Return [x, y] of the center of cell containing provided text 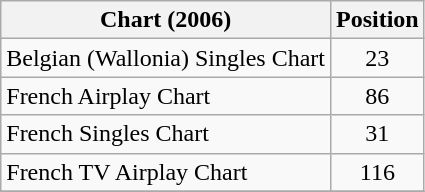
French TV Airplay Chart [166, 172]
31 [377, 134]
French Airplay Chart [166, 96]
116 [377, 172]
Belgian (Wallonia) Singles Chart [166, 58]
Chart (2006) [166, 20]
86 [377, 96]
French Singles Chart [166, 134]
Position [377, 20]
23 [377, 58]
